Find where the given text appears and provide that cell's center as [x, y] coordinate. 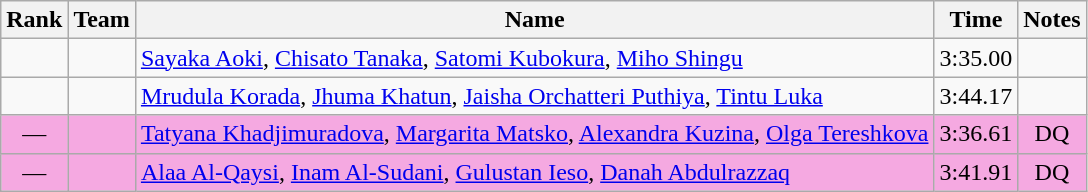
Mrudula Korada, Jhuma Khatun, Jaisha Orchatteri Puthiya, Tintu Luka [534, 96]
Team [102, 20]
Alaa Al-Qaysi, Inam Al-Sudani, Gulustan Ieso, Danah Abdulrazzaq [534, 172]
3:35.00 [976, 58]
Tatyana Khadjimuradova, Margarita Matsko, Alexandra Kuzina, Olga Tereshkova [534, 134]
Sayaka Aoki, Chisato Tanaka, Satomi Kubokura, Miho Shingu [534, 58]
Rank [34, 20]
3:36.61 [976, 134]
Name [534, 20]
3:41.91 [976, 172]
Time [976, 20]
Notes [1052, 20]
3:44.17 [976, 96]
